Identify which cell holds the provided text, then report its [X, Y] central coordinate. 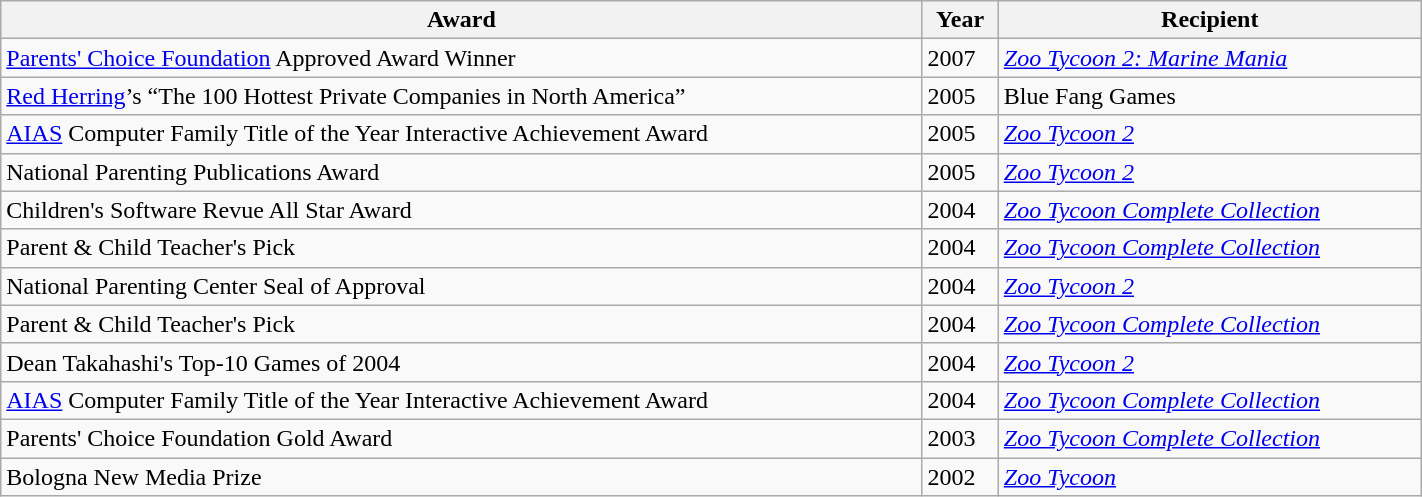
2002 [960, 477]
2007 [960, 58]
Parents' Choice Foundation Gold Award [462, 438]
Bologna New Media Prize [462, 477]
National Parenting Center Seal of Approval [462, 286]
Dean Takahashi's Top-10 Games of 2004 [462, 362]
Zoo Tycoon [1210, 477]
2003 [960, 438]
Recipient [1210, 20]
National Parenting Publications Award [462, 172]
Red Herring’s “The 100 Hottest Private Companies in North America” [462, 96]
Award [462, 20]
Children's Software Revue All Star Award [462, 210]
Parents' Choice Foundation Approved Award Winner [462, 58]
Blue Fang Games [1210, 96]
Year [960, 20]
Zoo Tycoon 2: Marine Mania [1210, 58]
